Determine the [X, Y] coordinate at the center of the cell enclosing the given text.  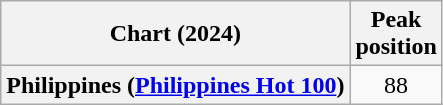
88 [396, 85]
Chart (2024) [176, 34]
Peakposition [396, 34]
Philippines (Philippines Hot 100) [176, 85]
